Detect which cell encompasses the target text, then output its [x, y] center coordinate. 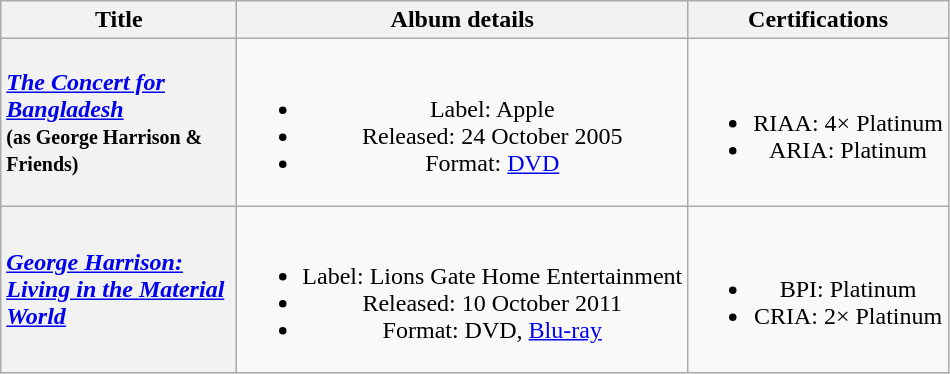
George Harrison: Living in the Material World [119, 290]
Label: AppleReleased: 24 October 2005Format: DVD [462, 122]
The Concert for Bangladesh (as George Harrison & Friends) [119, 122]
Title [119, 20]
Label: Lions Gate Home EntertainmentReleased: 10 October 2011Format: DVD, Blu-ray [462, 290]
Album details [462, 20]
RIAA: 4× PlatinumARIA: Platinum [818, 122]
BPI: PlatinumCRIA: 2× Platinum [818, 290]
Certifications [818, 20]
